Scan for the cell matching the given text and deliver its (x, y) coordinate at center. 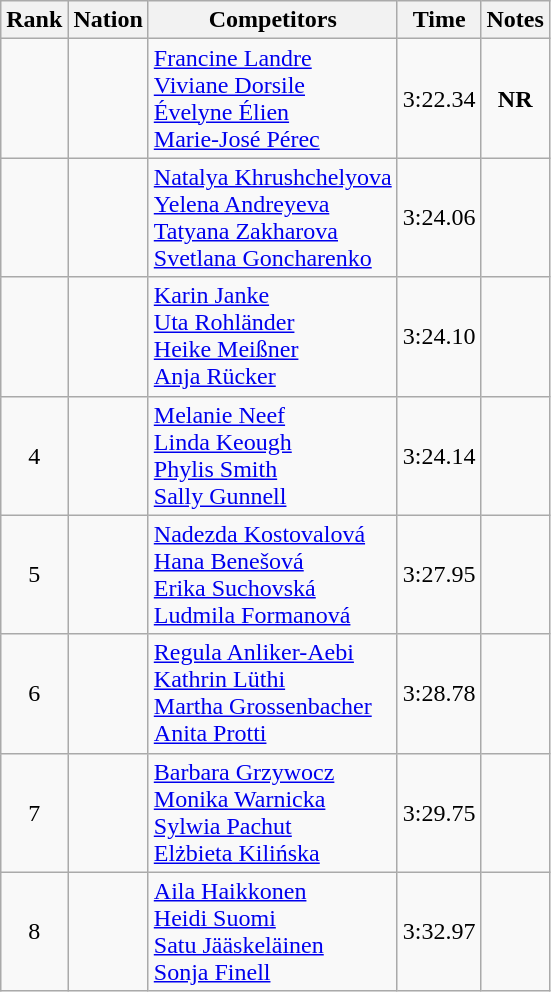
Notes (515, 20)
3:28.78 (439, 694)
Francine LandreViviane DorsileÉvelyne ÉlienMarie-José Pérec (272, 98)
Aila HaikkonenHeidi SuomiSatu JääskeläinenSonja Finell (272, 932)
3:27.95 (439, 574)
Time (439, 20)
Karin JankeUta RohländerHeike MeißnerAnja Rücker (272, 336)
5 (34, 574)
3:24.10 (439, 336)
4 (34, 456)
NR (515, 98)
Barbara GrzywoczMonika WarnickaSylwia PachutElżbieta Kilińska (272, 812)
Natalya KhrushchelyovaYelena AndreyevaTatyana ZakharovaSvetlana Goncharenko (272, 218)
Competitors (272, 20)
6 (34, 694)
Nation (108, 20)
Rank (34, 20)
Nadezda KostovalováHana BenešováErika SuchovskáLudmila Formanová (272, 574)
8 (34, 932)
3:24.06 (439, 218)
3:32.97 (439, 932)
Regula Anliker-AebiKathrin LüthiMartha GrossenbacherAnita Protti (272, 694)
7 (34, 812)
Melanie NeefLinda KeoughPhylis SmithSally Gunnell (272, 456)
3:24.14 (439, 456)
3:22.34 (439, 98)
3:29.75 (439, 812)
